Search for the cell housing the specified text and yield its (X, Y) center coordinate. 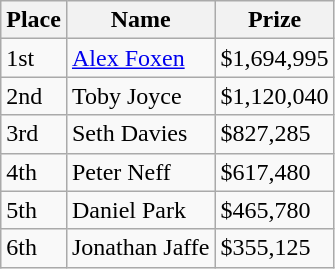
$355,125 (274, 248)
Seth Davies (140, 134)
Peter Neff (140, 172)
1st (34, 58)
Place (34, 20)
$617,480 (274, 172)
Name (140, 20)
Alex Foxen (140, 58)
$827,285 (274, 134)
$1,694,995 (274, 58)
4th (34, 172)
Toby Joyce (140, 96)
6th (34, 248)
Prize (274, 20)
3rd (34, 134)
2nd (34, 96)
$1,120,040 (274, 96)
5th (34, 210)
$465,780 (274, 210)
Jonathan Jaffe (140, 248)
Daniel Park (140, 210)
